Output the [x, y] coordinate of the center of the cell containing the given text.  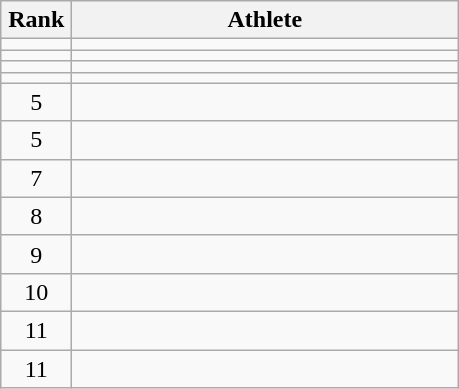
7 [36, 178]
9 [36, 254]
8 [36, 216]
Rank [36, 20]
10 [36, 292]
Athlete [265, 20]
